Identify which cell holds the provided text, then report its [X, Y] central coordinate. 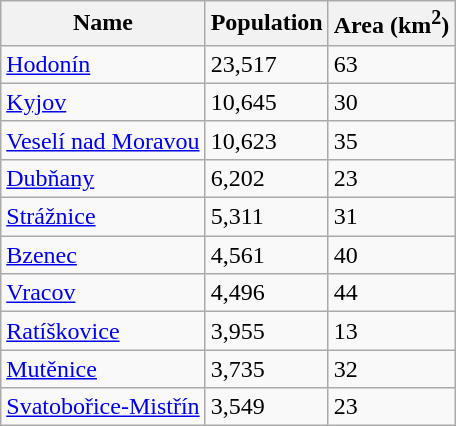
Name [103, 24]
Veselí nad Moravou [103, 140]
10,623 [266, 140]
35 [392, 140]
Svatobořice-Mistřín [103, 407]
Vracov [103, 293]
Bzenec [103, 255]
13 [392, 331]
10,645 [266, 102]
Kyjov [103, 102]
Hodonín [103, 64]
63 [392, 64]
3,549 [266, 407]
Population [266, 24]
4,496 [266, 293]
30 [392, 102]
23,517 [266, 64]
Ratíškovice [103, 331]
Strážnice [103, 217]
3,955 [266, 331]
Area (km2) [392, 24]
44 [392, 293]
Dubňany [103, 178]
5,311 [266, 217]
6,202 [266, 178]
31 [392, 217]
Mutěnice [103, 369]
40 [392, 255]
3,735 [266, 369]
4,561 [266, 255]
32 [392, 369]
